From the cell containing the given text, extract its center point as (X, Y) coordinate. 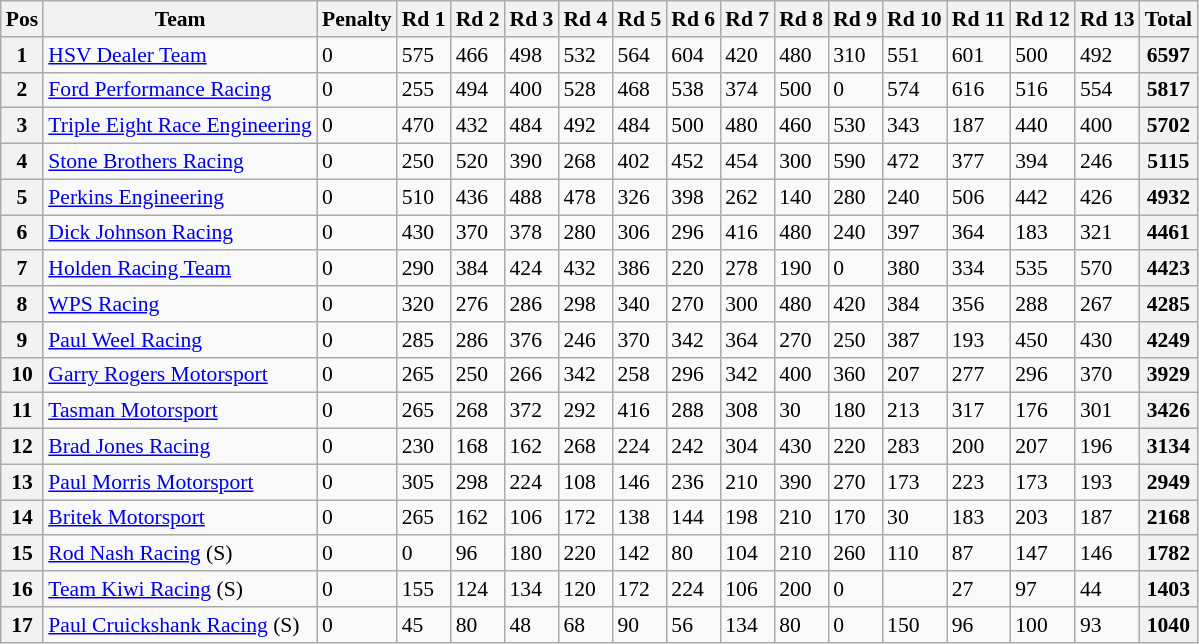
Total (1168, 19)
Perkins Engineering (180, 197)
Stone Brothers Racing (180, 162)
68 (585, 625)
278 (747, 269)
510 (424, 197)
Brad Jones Racing (180, 447)
7 (22, 269)
426 (1108, 197)
WPS Racing (180, 304)
90 (639, 625)
5702 (1168, 126)
266 (532, 375)
305 (424, 482)
317 (979, 411)
470 (424, 126)
3134 (1168, 447)
Tasman Motorsport (180, 411)
2949 (1168, 482)
308 (747, 411)
93 (1108, 625)
466 (478, 55)
Rod Nash Racing (S) (180, 554)
340 (639, 304)
1 (22, 55)
2168 (1168, 518)
Holden Racing Team (180, 269)
601 (979, 55)
Rd 10 (914, 19)
292 (585, 411)
HSV Dealer Team (180, 55)
276 (478, 304)
236 (693, 482)
5817 (1168, 90)
1403 (1168, 589)
Rd 11 (979, 19)
Paul Cruickshank Racing (S) (180, 625)
472 (914, 162)
570 (1108, 269)
442 (1042, 197)
110 (914, 554)
Pos (22, 19)
27 (979, 589)
4285 (1168, 304)
402 (639, 162)
436 (478, 197)
176 (1042, 411)
Rd 1 (424, 19)
343 (914, 126)
478 (585, 197)
147 (1042, 554)
4423 (1168, 269)
450 (1042, 340)
394 (1042, 162)
144 (693, 518)
1040 (1168, 625)
223 (979, 482)
356 (979, 304)
196 (1108, 447)
Penalty (357, 19)
170 (855, 518)
498 (532, 55)
424 (532, 269)
6597 (1168, 55)
604 (693, 55)
44 (1108, 589)
Rd 9 (855, 19)
283 (914, 447)
56 (693, 625)
378 (532, 233)
Rd 4 (585, 19)
301 (1108, 411)
554 (1108, 90)
4461 (1168, 233)
198 (747, 518)
528 (585, 90)
Team (180, 19)
9 (22, 340)
1782 (1168, 554)
306 (639, 233)
452 (693, 162)
138 (639, 518)
267 (1108, 304)
460 (801, 126)
124 (478, 589)
387 (914, 340)
Rd 7 (747, 19)
Britek Motorsport (180, 518)
574 (914, 90)
230 (424, 447)
372 (532, 411)
398 (693, 197)
Rd 5 (639, 19)
321 (1108, 233)
538 (693, 90)
376 (532, 340)
386 (639, 269)
120 (585, 589)
3 (22, 126)
15 (22, 554)
100 (1042, 625)
190 (801, 269)
242 (693, 447)
616 (979, 90)
4 (22, 162)
Paul Weel Racing (180, 340)
Team Kiwi Racing (S) (180, 589)
Rd 13 (1108, 19)
13 (22, 482)
Ford Performance Racing (180, 90)
140 (801, 197)
17 (22, 625)
374 (747, 90)
6 (22, 233)
260 (855, 554)
Triple Eight Race Engineering (180, 126)
506 (979, 197)
564 (639, 55)
575 (424, 55)
104 (747, 554)
290 (424, 269)
285 (424, 340)
320 (424, 304)
532 (585, 55)
8 (22, 304)
360 (855, 375)
262 (747, 197)
380 (914, 269)
150 (914, 625)
3426 (1168, 411)
10 (22, 375)
468 (639, 90)
258 (639, 375)
4249 (1168, 340)
97 (1042, 589)
14 (22, 518)
304 (747, 447)
516 (1042, 90)
530 (855, 126)
4932 (1168, 197)
Rd 8 (801, 19)
488 (532, 197)
551 (914, 55)
Paul Morris Motorsport (180, 482)
494 (478, 90)
334 (979, 269)
440 (1042, 126)
45 (424, 625)
277 (979, 375)
203 (1042, 518)
168 (478, 447)
Dick Johnson Racing (180, 233)
454 (747, 162)
5 (22, 197)
Rd 12 (1042, 19)
535 (1042, 269)
108 (585, 482)
12 (22, 447)
Rd 3 (532, 19)
5115 (1168, 162)
48 (532, 625)
520 (478, 162)
213 (914, 411)
397 (914, 233)
3929 (1168, 375)
87 (979, 554)
590 (855, 162)
377 (979, 162)
Rd 2 (478, 19)
2 (22, 90)
255 (424, 90)
16 (22, 589)
Rd 6 (693, 19)
142 (639, 554)
Garry Rogers Motorsport (180, 375)
310 (855, 55)
155 (424, 589)
11 (22, 411)
326 (639, 197)
